Pinpoint the cell where the given text exists, returning its (x, y) midpoint coordinate. 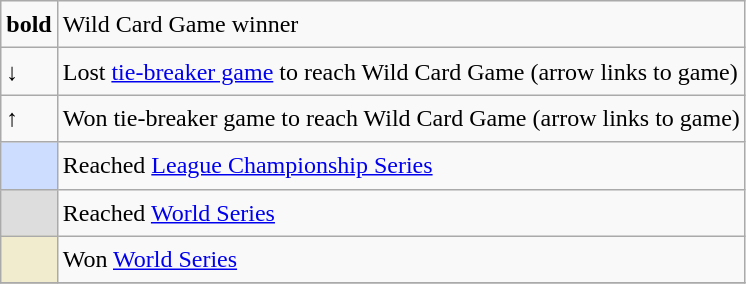
Lost tie-breaker game to reach Wild Card Game (arrow links to game) (401, 72)
Won World Series (401, 260)
bold (29, 24)
Won tie-breaker game to reach Wild Card Game (arrow links to game) (401, 118)
Reached World Series (401, 212)
Reached League Championship Series (401, 166)
↑ (29, 118)
↓ (29, 72)
Wild Card Game winner (401, 24)
